Capture the cell that displays the provided text and extract its (X, Y) central coordinate. 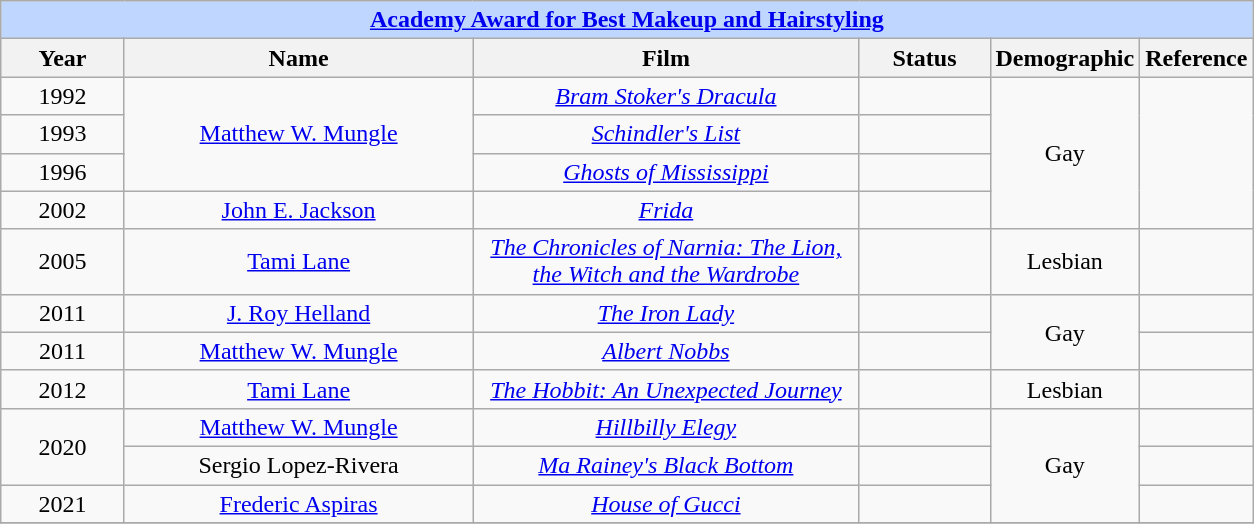
J. Roy Helland (298, 313)
Bram Stoker's Dracula (666, 96)
Reference (1196, 58)
2021 (63, 503)
The Hobbit: An Unexpected Journey (666, 389)
Sergio Lopez-Rivera (298, 465)
1992 (63, 96)
The Chronicles of Narnia: The Lion, the Witch and the Wardrobe (666, 262)
Name (298, 58)
1996 (63, 172)
1993 (63, 134)
Academy Award for Best Makeup and Hairstyling (627, 20)
Film (666, 58)
Schindler's List (666, 134)
2012 (63, 389)
Ma Rainey's Black Bottom (666, 465)
2020 (63, 446)
2005 (63, 262)
Frederic Aspiras (298, 503)
John E. Jackson (298, 210)
Hillbilly Elegy (666, 427)
House of Gucci (666, 503)
Ghosts of Mississippi (666, 172)
Frida (666, 210)
2002 (63, 210)
The Iron Lady (666, 313)
Albert Nobbs (666, 351)
Status (924, 58)
Demographic (1065, 58)
Year (63, 58)
